Output the (x, y) coordinate of the center of the cell containing the given text.  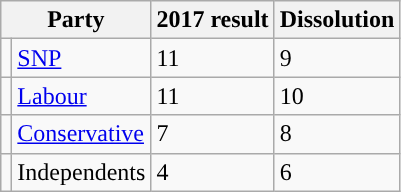
7 (212, 134)
9 (337, 58)
Independents (82, 172)
2017 result (212, 20)
4 (212, 172)
6 (337, 172)
Party (76, 20)
SNP (82, 58)
Dissolution (337, 20)
8 (337, 134)
10 (337, 96)
Labour (82, 96)
Conservative (82, 134)
